Find where the given text appears and provide that cell's center as (x, y) coordinate. 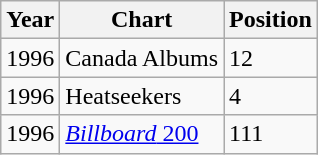
Canada Albums (142, 58)
4 (271, 96)
Billboard 200 (142, 134)
Chart (142, 20)
Position (271, 20)
Year (30, 20)
Heatseekers (142, 96)
12 (271, 58)
111 (271, 134)
